Identify which cell holds the provided text, then report its (X, Y) central coordinate. 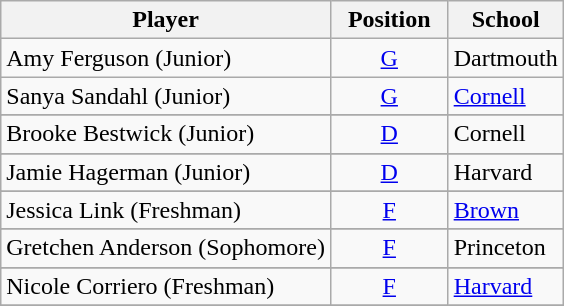
Position (389, 20)
Jessica Link (Freshman) (166, 210)
Brown (506, 210)
Player (166, 20)
Amy Ferguson (Junior) (166, 58)
Sanya Sandahl (Junior) (166, 96)
Gretchen Anderson (Sophomore) (166, 248)
Nicole Corriero (Freshman) (166, 286)
School (506, 20)
Dartmouth (506, 58)
Brooke Bestwick (Junior) (166, 134)
Jamie Hagerman (Junior) (166, 172)
Princeton (506, 248)
